Pinpoint the cell where the given text exists, returning its (X, Y) midpoint coordinate. 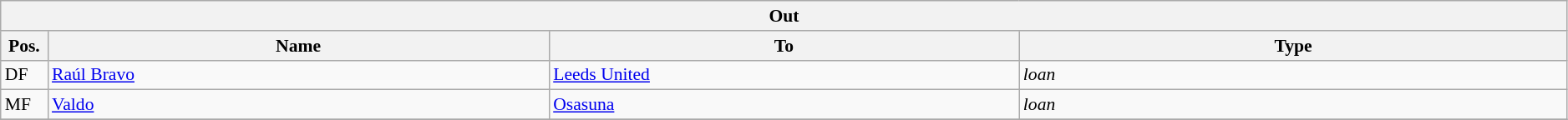
Out (784, 16)
MF (24, 105)
DF (24, 75)
Name (298, 46)
Valdo (298, 105)
Pos. (24, 46)
Type (1293, 46)
Leeds United (784, 75)
Raúl Bravo (298, 75)
Osasuna (784, 105)
To (784, 46)
